Determine the [x, y] coordinate at the center of the cell enclosing the given text.  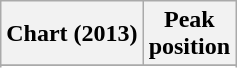
Peakposition [189, 34]
Chart (2013) [72, 34]
